For the text-containing cell, return its midpoint in [x, y] coordinate format. 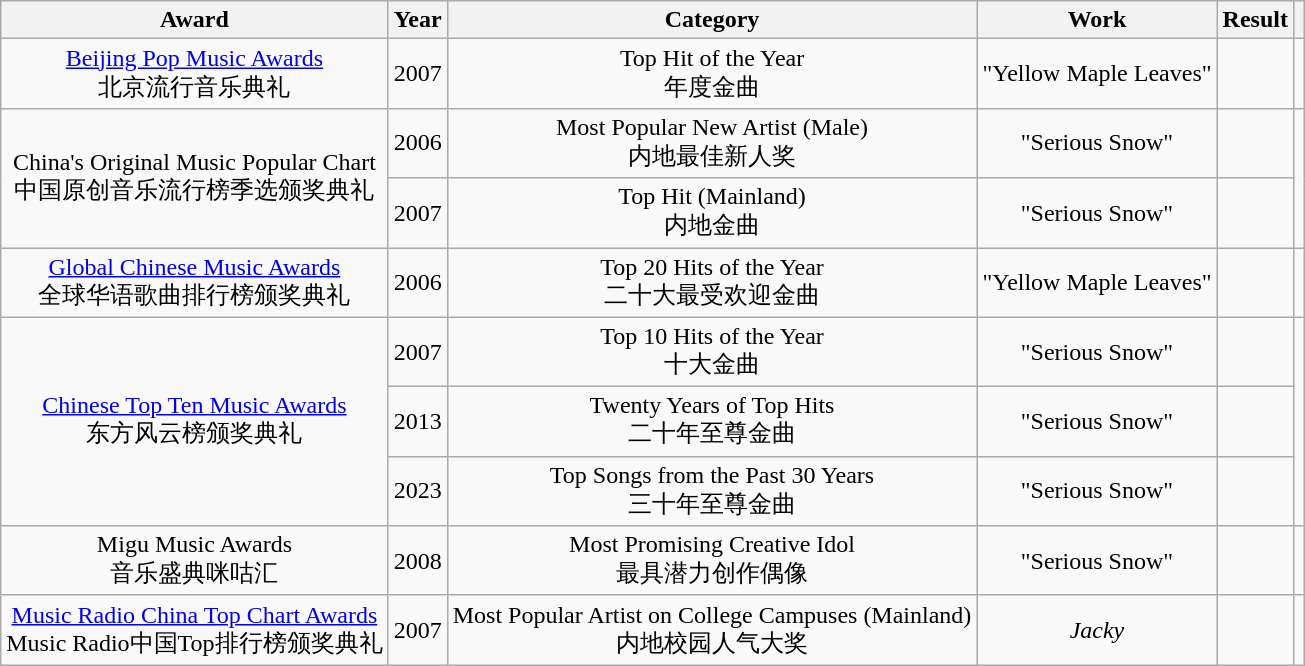
Top Hit (Mainland)内地金曲 [712, 213]
Top 20 Hits of the Year二十大最受欢迎金曲 [712, 283]
Migu Music Awards音乐盛典咪咕汇 [194, 561]
Category [712, 20]
Work [1097, 20]
Beijing Pop Music Awards北京流行音乐典礼 [194, 74]
Global Chinese Music Awards全球华语歌曲排行榜颁奖典礼 [194, 283]
2013 [418, 422]
Year [418, 20]
Chinese Top Ten Music Awards东方风云榜颁奖典礼 [194, 422]
Music Radio China Top Chart AwardsMusic Radio中国Top排行榜颁奖典礼 [194, 630]
Most Popular New Artist (Male)内地最佳新人奖 [712, 143]
Most Promising Creative Idol最具潜力创作偶像 [712, 561]
2023 [418, 491]
China's Original Music Popular Chart中国原创音乐流行榜季选颁奖典礼 [194, 178]
Twenty Years of Top Hits二十年至尊金曲 [712, 422]
Award [194, 20]
2008 [418, 561]
Jacky [1097, 630]
Result [1255, 20]
Top Songs from the Past 30 Years三十年至尊金曲 [712, 491]
Most Popular Artist on College Campuses (Mainland)内地校园人气大奖 [712, 630]
Top Hit of the Year年度金曲 [712, 74]
Top 10 Hits of the Year十大金曲 [712, 352]
